Locate the cell with the specified text and output its [x, y] center coordinate. 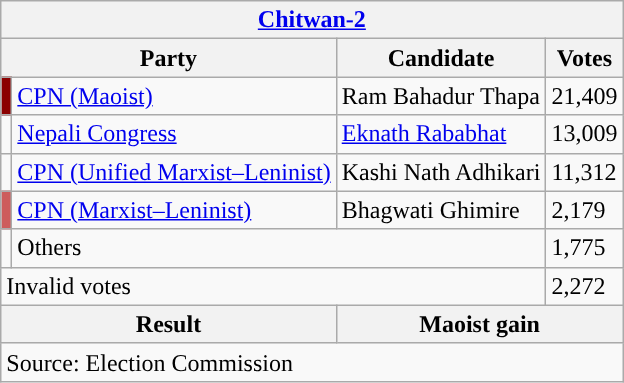
11,312 [584, 172]
Party [168, 58]
21,409 [584, 96]
Ram Bahadur Thapa [441, 96]
Kashi Nath Adhikari [441, 172]
Others [279, 248]
Nepali Congress [174, 134]
Bhagwati Ghimire [441, 210]
Source: Election Commission [312, 362]
1,775 [584, 248]
Result [168, 324]
Eknath Rababhat [441, 134]
Chitwan-2 [312, 20]
Votes [584, 58]
CPN (Marxist–Leninist) [174, 210]
Maoist gain [480, 324]
Invalid votes [274, 286]
CPN (Unified Marxist–Leninist) [174, 172]
CPN (Maoist) [174, 96]
13,009 [584, 134]
2,272 [584, 286]
2,179 [584, 210]
Candidate [441, 58]
